Find where the given text appears and provide that cell's center as (X, Y) coordinate. 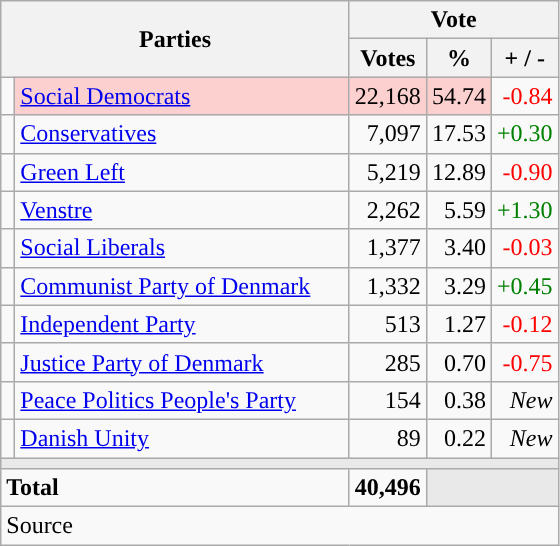
154 (388, 400)
+0.45 (524, 286)
0.70 (458, 362)
Justice Party of Denmark (182, 362)
54.74 (458, 96)
3.40 (458, 248)
Independent Party (182, 324)
Danish Unity (182, 438)
Green Left (182, 172)
7,097 (388, 134)
40,496 (388, 488)
22,168 (388, 96)
1,332 (388, 286)
2,262 (388, 210)
-0.12 (524, 324)
Communist Party of Denmark (182, 286)
+1.30 (524, 210)
Total (176, 488)
Source (280, 526)
3.29 (458, 286)
Peace Politics People's Party (182, 400)
285 (388, 362)
Social Democrats (182, 96)
0.22 (458, 438)
-0.75 (524, 362)
17.53 (458, 134)
+ / - (524, 58)
+0.30 (524, 134)
Parties (176, 39)
Conservatives (182, 134)
% (458, 58)
0.38 (458, 400)
89 (388, 438)
Social Liberals (182, 248)
Venstre (182, 210)
5.59 (458, 210)
-0.84 (524, 96)
-0.03 (524, 248)
1,377 (388, 248)
Votes (388, 58)
513 (388, 324)
1.27 (458, 324)
12.89 (458, 172)
5,219 (388, 172)
-0.90 (524, 172)
Vote (454, 20)
